Return [x, y] of the center of cell containing provided text 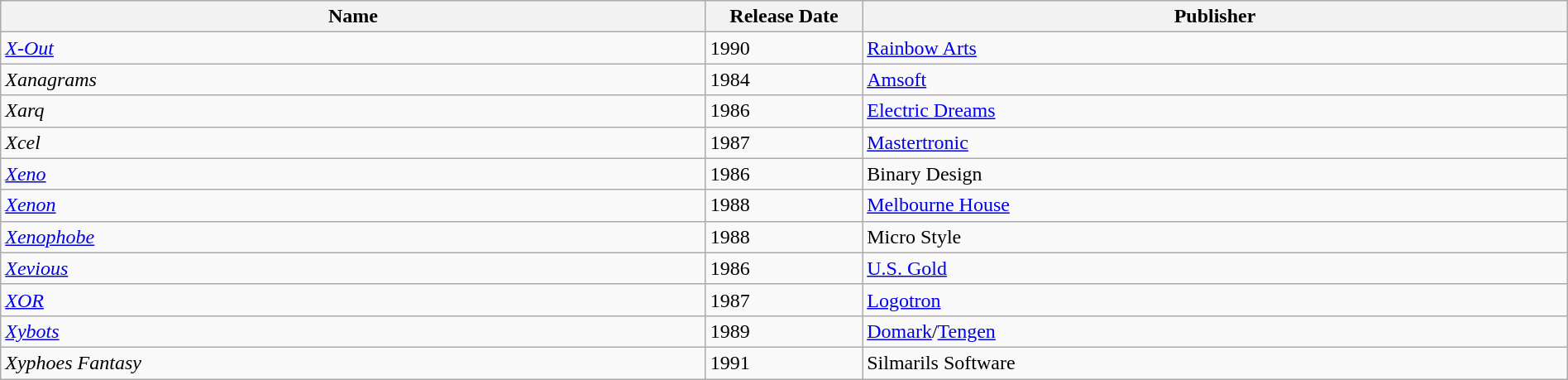
Mastertronic [1216, 142]
Xenophobe [354, 237]
Electric Dreams [1216, 111]
Amsoft [1216, 79]
U.S. Gold [1216, 268]
Melbourne House [1216, 205]
1984 [784, 79]
Micro Style [1216, 237]
Xarq [354, 111]
1991 [784, 363]
Xcel [354, 142]
Silmarils Software [1216, 363]
Xybots [354, 331]
XOR [354, 300]
Xevious [354, 268]
Publisher [1216, 17]
Name [354, 17]
Xenon [354, 205]
X-Out [354, 48]
Domark/Tengen [1216, 331]
Xyphoes Fantasy [354, 363]
Logotron [1216, 300]
Release Date [784, 17]
Rainbow Arts [1216, 48]
Binary Design [1216, 174]
1989 [784, 331]
Xeno [354, 174]
1990 [784, 48]
Xanagrams [354, 79]
